Scan for the cell matching the given text and deliver its [x, y] coordinate at center. 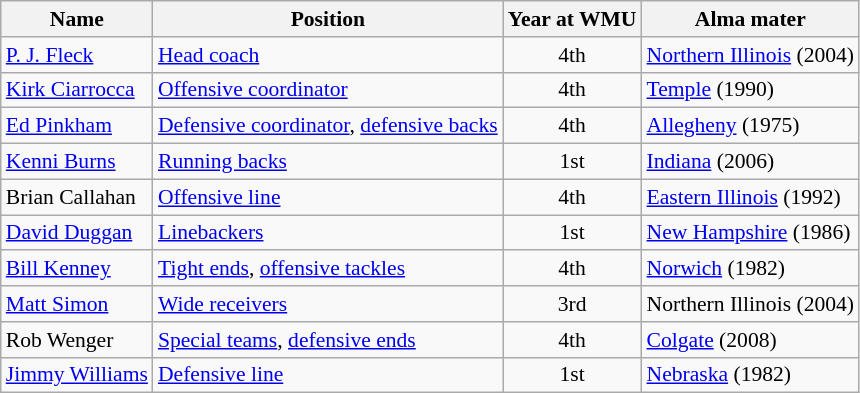
Temple (1990) [751, 90]
Jimmy Williams [77, 375]
Running backs [328, 162]
Alma mater [751, 19]
Offensive line [328, 197]
Rob Wenger [77, 340]
Matt Simon [77, 304]
Position [328, 19]
Defensive coordinator, defensive backs [328, 126]
Name [77, 19]
Special teams, defensive ends [328, 340]
Offensive coordinator [328, 90]
Ed Pinkham [77, 126]
Kirk Ciarrocca [77, 90]
New Hampshire (1986) [751, 233]
Nebraska (1982) [751, 375]
Linebackers [328, 233]
Norwich (1982) [751, 269]
Bill Kenney [77, 269]
Defensive line [328, 375]
Colgate (2008) [751, 340]
Head coach [328, 55]
Brian Callahan [77, 197]
P. J. Fleck [77, 55]
Wide receivers [328, 304]
Year at WMU [572, 19]
Eastern Illinois (1992) [751, 197]
Kenni Burns [77, 162]
David Duggan [77, 233]
3rd [572, 304]
Allegheny (1975) [751, 126]
Tight ends, offensive tackles [328, 269]
Indiana (2006) [751, 162]
